Pinpoint the cell where the given text exists, returning its [X, Y] midpoint coordinate. 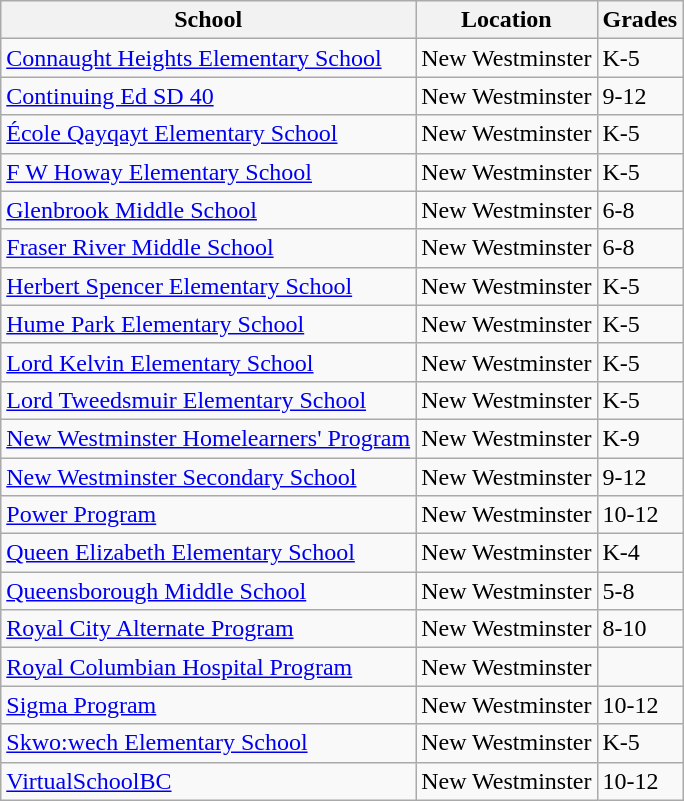
Power Program [208, 515]
5-8 [640, 591]
VirtualSchoolBC [208, 781]
Lord Tweedsmuir Elementary School [208, 400]
Glenbrook Middle School [208, 210]
Continuing Ed SD 40 [208, 96]
Sigma Program [208, 705]
New Westminster Secondary School [208, 477]
Royal City Alternate Program [208, 629]
École Qayqayt Elementary School [208, 134]
Queen Elizabeth Elementary School [208, 553]
K-4 [640, 553]
Fraser River Middle School [208, 248]
Royal Columbian Hospital Program [208, 667]
Herbert Spencer Elementary School [208, 286]
Lord Kelvin Elementary School [208, 362]
Grades [640, 20]
School [208, 20]
Connaught Heights Elementary School [208, 58]
Queensborough Middle School [208, 591]
New Westminster Homelearners' Program [208, 438]
Skwo:wech Elementary School [208, 743]
Location [506, 20]
8-10 [640, 629]
Hume Park Elementary School [208, 324]
F W Howay Elementary School [208, 172]
K-9 [640, 438]
